Detect which cell encompasses the target text, then output its (x, y) center coordinate. 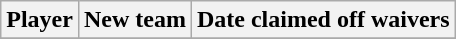
Player (40, 20)
Date claimed off waivers (323, 20)
New team (134, 20)
